Return (x, y) of the center of cell containing provided text 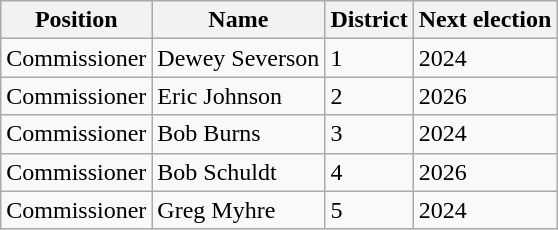
Bob Schuldt (238, 172)
Next election (485, 20)
Position (76, 20)
5 (369, 210)
4 (369, 172)
Bob Burns (238, 134)
Eric Johnson (238, 96)
2 (369, 96)
District (369, 20)
Greg Myhre (238, 210)
Name (238, 20)
3 (369, 134)
1 (369, 58)
Dewey Severson (238, 58)
